Extract the (X, Y) coordinate from the center of the cell holding the provided text.  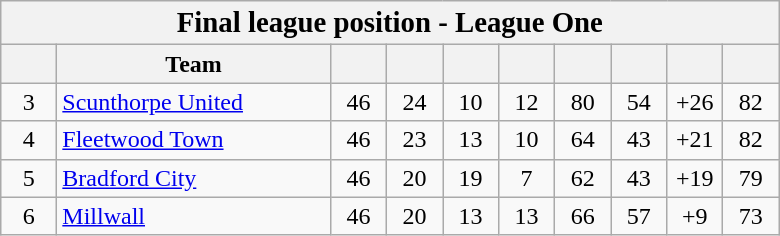
79 (751, 178)
Millwall (194, 216)
Team (194, 64)
6 (29, 216)
62 (583, 178)
4 (29, 140)
Fleetwood Town (194, 140)
Final league position - League One (390, 23)
66 (583, 216)
+21 (695, 140)
7 (527, 178)
Scunthorpe United (194, 102)
80 (583, 102)
73 (751, 216)
+19 (695, 178)
57 (639, 216)
24 (414, 102)
54 (639, 102)
Bradford City (194, 178)
+26 (695, 102)
12 (527, 102)
+9 (695, 216)
23 (414, 140)
5 (29, 178)
3 (29, 102)
19 (470, 178)
64 (583, 140)
